Scan for the cell matching the given text and deliver its (x, y) coordinate at center. 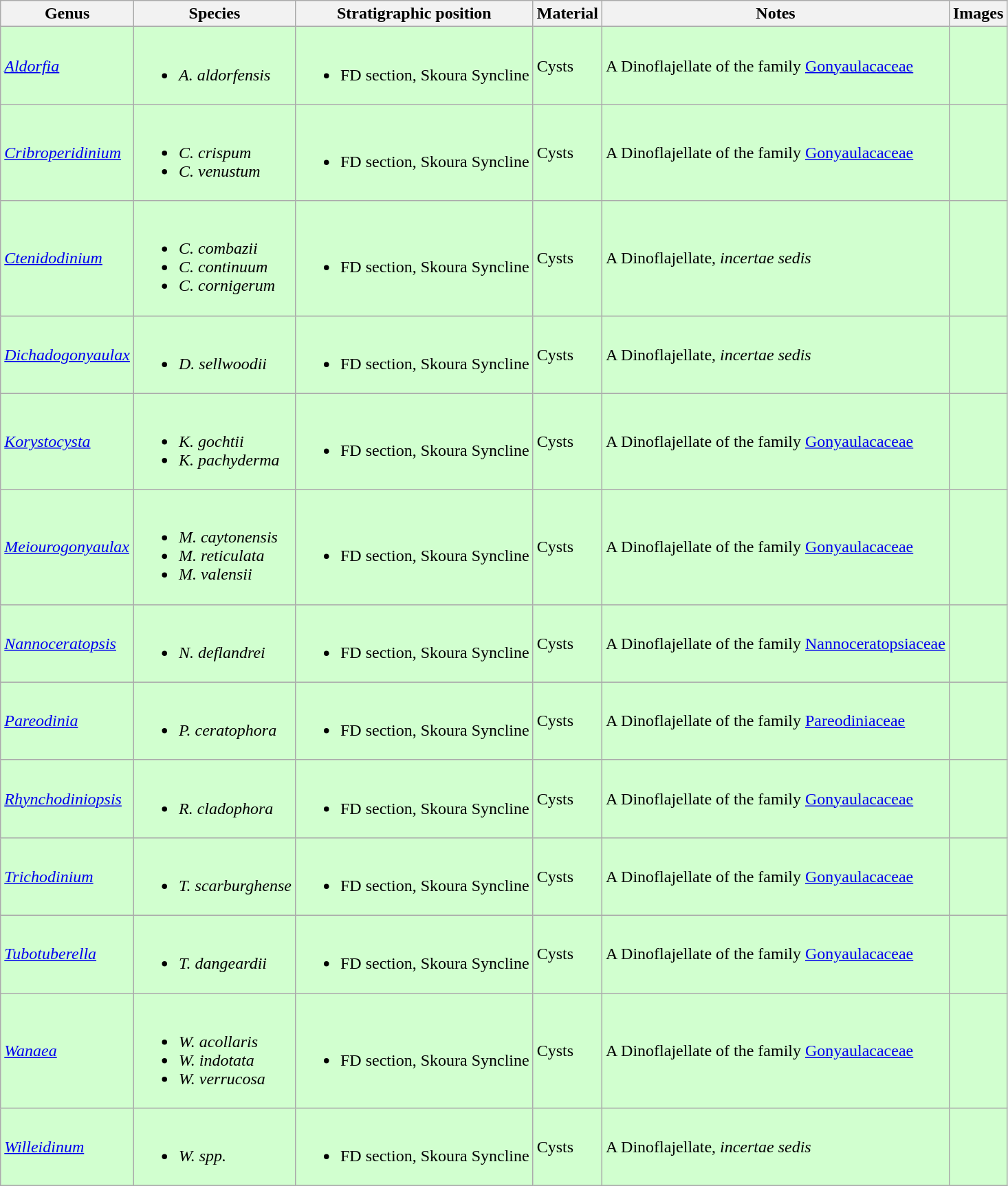
Pareodinia (67, 721)
Ctenidodinium (67, 259)
A. aldorfensis (215, 66)
Korystocysta (67, 441)
Dichadogonyaulax (67, 355)
C. crispumC. venustum (215, 153)
Rhynchodiniopsis (67, 799)
W. acollarisW. indotataW. verrucosa (215, 1051)
R. cladophora (215, 799)
Meiourogonyaulax (67, 547)
Willeidinum (67, 1147)
D. sellwoodii (215, 355)
Tubotuberella (67, 954)
Stratigraphic position (414, 14)
Material (567, 14)
Species (215, 14)
Cribroperidinium (67, 153)
Aldorfia (67, 66)
T. scarburghense (215, 876)
T. dangeardii (215, 954)
A Dinoflajellate of the family Nannoceratopsiaceae (776, 644)
Wanaea (67, 1051)
Nannoceratopsis (67, 644)
W. spp. (215, 1147)
Trichodinium (67, 876)
A Dinoflajellate of the family Pareodiniaceae (776, 721)
Notes (776, 14)
N. deflandrei (215, 644)
K. gochtiiK. pachyderma (215, 441)
P. ceratophora (215, 721)
M. caytonensisM. reticulataM. valensii (215, 547)
C. combaziiC. continuumC. cornigerum (215, 259)
Images (978, 14)
Genus (67, 14)
